Return [x, y] of the center of cell containing provided text 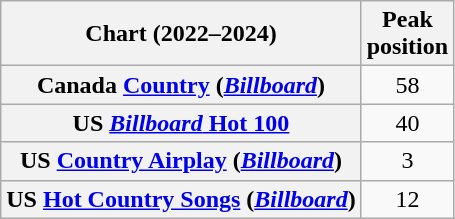
Canada Country (Billboard) [181, 85]
3 [407, 161]
40 [407, 123]
Chart (2022–2024) [181, 34]
US Billboard Hot 100 [181, 123]
US Country Airplay (Billboard) [181, 161]
Peakposition [407, 34]
US Hot Country Songs (Billboard) [181, 199]
58 [407, 85]
12 [407, 199]
